Search for the cell housing the specified text and yield its (x, y) center coordinate. 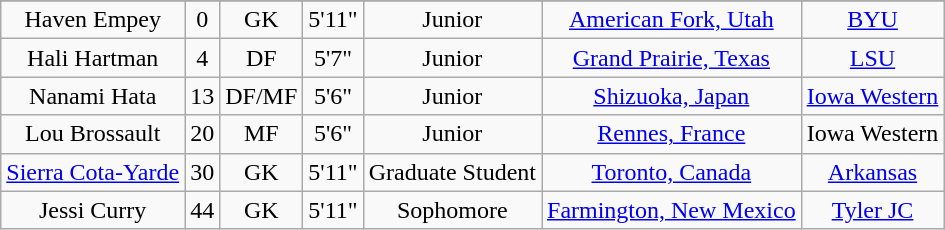
Sierra Cota-Yarde (93, 172)
Shizuoka, Japan (672, 96)
Hali Hartman (93, 58)
4 (202, 58)
0 (202, 20)
Arkansas (872, 172)
DF (262, 58)
Sophomore (452, 210)
Grand Prairie, Texas (672, 58)
LSU (872, 58)
20 (202, 134)
Jessi Curry (93, 210)
Lou Brossault (93, 134)
13 (202, 96)
Haven Empey (93, 20)
Farmington, New Mexico (672, 210)
Tyler JC (872, 210)
30 (202, 172)
American Fork, Utah (672, 20)
44 (202, 210)
Nanami Hata (93, 96)
BYU (872, 20)
Toronto, Canada (672, 172)
Graduate Student (452, 172)
DF/MF (262, 96)
MF (262, 134)
Rennes, France (672, 134)
5'7" (333, 58)
